Identify which cell holds the provided text, then report its [X, Y] central coordinate. 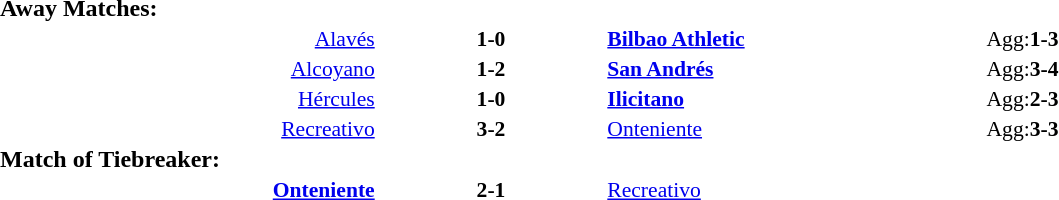
Onteniente [795, 128]
Bilbao Athletic [795, 38]
3-2 [492, 128]
Ilicitano [795, 98]
San Andrés [795, 68]
1-2 [492, 68]
